From the cell containing the given text, extract its center point as [x, y] coordinate. 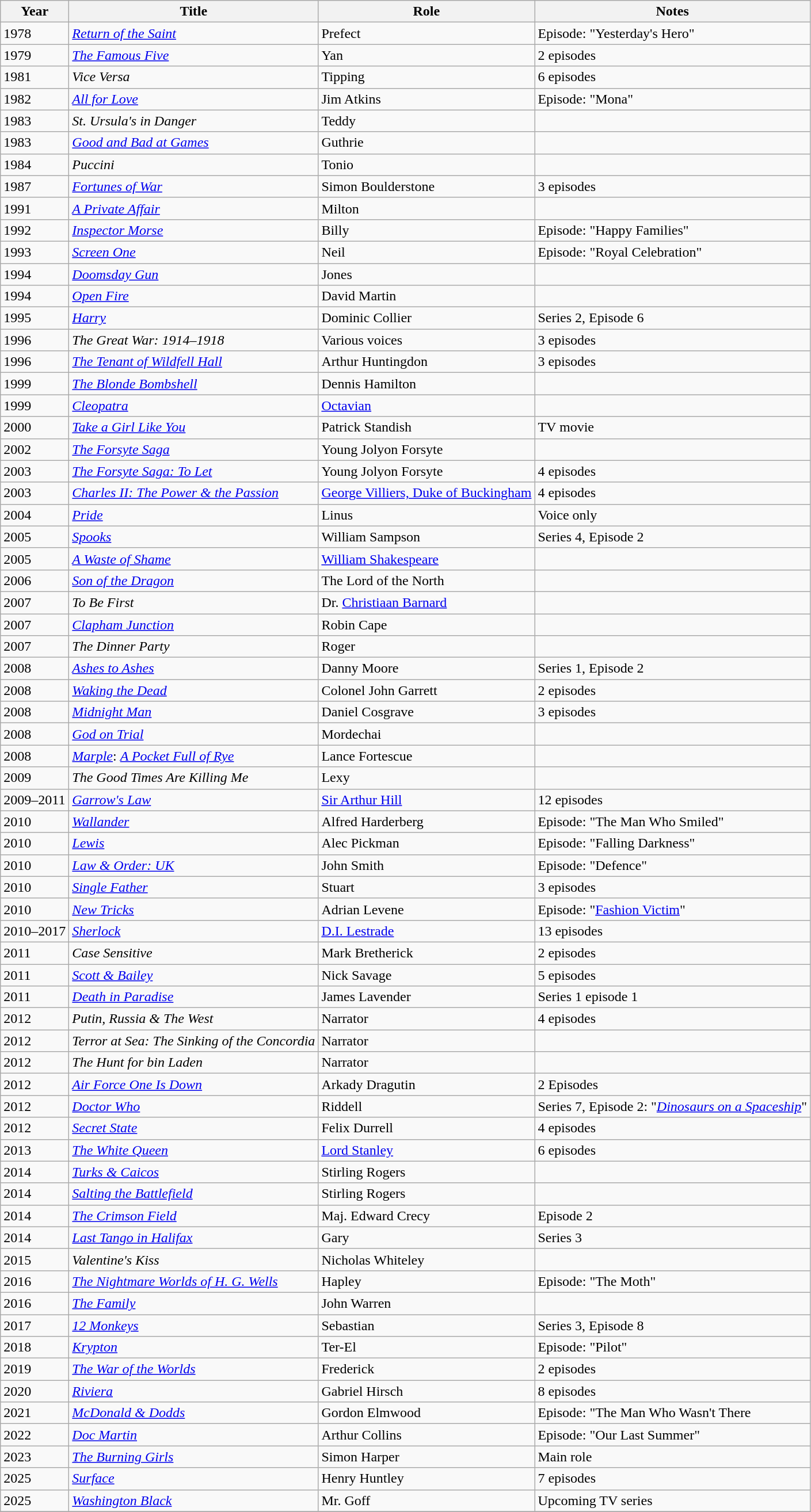
Patrick Standish [427, 427]
Mordechai [427, 734]
2010–2017 [35, 931]
2021 [35, 1413]
Nicholas Whiteley [427, 1259]
Simon Boulderstone [427, 186]
Episode: "Falling Darkness" [672, 843]
George Villiers, Duke of Buckingham [427, 493]
2002 [35, 449]
Dennis Hamilton [427, 384]
Frederick [427, 1369]
St. Ursula's in Danger [193, 121]
Roger [427, 647]
Mr. Goff [427, 1500]
Last Tango in Halifax [193, 1238]
1978 [35, 33]
David Martin [427, 296]
Wallander [193, 822]
Terror at Sea: The Sinking of the Concordia [193, 1041]
Felix Durrell [427, 1128]
Year [35, 12]
2009 [35, 778]
Alec Pickman [427, 843]
Neil [427, 252]
Adrian Levene [427, 909]
The Dinner Party [193, 647]
1993 [35, 252]
Take a Girl Like You [193, 427]
2000 [35, 427]
Episode 2 [672, 1216]
Voice only [672, 515]
Doc Martin [193, 1435]
Ter-El [427, 1347]
Episode: "The Moth" [672, 1281]
2 Episodes [672, 1085]
Episode: "Happy Families" [672, 230]
Billy [427, 230]
2022 [35, 1435]
Octavian [427, 406]
Doctor Who [193, 1106]
Tonio [427, 165]
Law & Order: UK [193, 865]
The Good Times Are Killing Me [193, 778]
Gary [427, 1238]
12 episodes [672, 800]
5 episodes [672, 975]
Good and Bad at Games [193, 143]
1995 [35, 318]
Lewis [193, 843]
Series 4, Episode 2 [672, 537]
Robin Cape [427, 624]
Gabriel Hirsch [427, 1391]
Sebastian [427, 1325]
2018 [35, 1347]
Inspector Morse [193, 230]
1987 [35, 186]
Case Sensitive [193, 953]
Maj. Edward Crecy [427, 1216]
8 episodes [672, 1391]
Daniel Cosgrave [427, 712]
Surface [193, 1479]
God on Trial [193, 734]
Series 3, Episode 8 [672, 1325]
Episode: "Fashion Victim" [672, 909]
Sherlock [193, 931]
Simon Harper [427, 1457]
William Shakespeare [427, 559]
Fortunes of War [193, 186]
Scott & Bailey [193, 975]
Guthrie [427, 143]
Colonel John Garrett [427, 690]
The Family [193, 1303]
Alfred Harderberg [427, 822]
Waking the Dead [193, 690]
Episode: "Pilot" [672, 1347]
Lord Stanley [427, 1150]
Arthur Huntingdon [427, 362]
Hapley [427, 1281]
The Burning Girls [193, 1457]
Riddell [427, 1106]
New Tricks [193, 909]
Episode: "Yesterday's Hero" [672, 33]
Gordon Elmwood [427, 1413]
Stuart [427, 887]
Series 1, Episode 2 [672, 669]
2019 [35, 1369]
Title [193, 12]
2023 [35, 1457]
Cleopatra [193, 406]
Air Force One Is Down [193, 1085]
Washington Black [193, 1500]
Spooks [193, 537]
The White Queen [193, 1150]
Doomsday Gun [193, 274]
Mark Bretherick [427, 953]
The Famous Five [193, 55]
Series 1 episode 1 [672, 997]
2013 [35, 1150]
1982 [35, 99]
Prefect [427, 33]
Main role [672, 1457]
Son of the Dragon [193, 581]
1984 [35, 165]
Turks & Caicos [193, 1172]
Series 3 [672, 1238]
Episode: "Mona" [672, 99]
2006 [35, 581]
Linus [427, 515]
Jones [427, 274]
To Be First [193, 602]
12 Monkeys [193, 1325]
Midnight Man [193, 712]
13 episodes [672, 931]
A Private Affair [193, 208]
TV movie [672, 427]
1981 [35, 77]
2009–2011 [35, 800]
Jim Atkins [427, 99]
Dominic Collier [427, 318]
Pride [193, 515]
John Smith [427, 865]
The Forsyte Saga: To Let [193, 471]
1991 [35, 208]
Tipping [427, 77]
Various voices [427, 340]
2004 [35, 515]
Salting the Battlefield [193, 1194]
Lexy [427, 778]
Valentine's Kiss [193, 1259]
2020 [35, 1391]
Krypton [193, 1347]
Putin, Russia & The West [193, 1019]
Death in Paradise [193, 997]
Series 7, Episode 2: "Dinosaurs on a Spaceship" [672, 1106]
Episode: "Royal Celebration" [672, 252]
Dr. Christiaan Barnard [427, 602]
Role [427, 12]
Clapham Junction [193, 624]
2017 [35, 1325]
Episode: "The Man Who Smiled" [672, 822]
Secret State [193, 1128]
The War of the Worlds [193, 1369]
D.I. Lestrade [427, 931]
The Blonde Bombshell [193, 384]
Puccini [193, 165]
The Hunt for bin Laden [193, 1063]
Arthur Collins [427, 1435]
Return of the Saint [193, 33]
The Crimson Field [193, 1216]
McDonald & Dodds [193, 1413]
1992 [35, 230]
The Forsyte Saga [193, 449]
Series 2, Episode 6 [672, 318]
Riviera [193, 1391]
Upcoming TV series [672, 1500]
The Great War: 1914–1918 [193, 340]
Episode: "Our Last Summer" [672, 1435]
The Tenant of Wildfell Hall [193, 362]
Garrow's Law [193, 800]
Sir Arthur Hill [427, 800]
The Lord of the North [427, 581]
All for Love [193, 99]
Marple: A Pocket Full of Rye [193, 756]
Henry Huntley [427, 1479]
William Sampson [427, 537]
7 episodes [672, 1479]
Nick Savage [427, 975]
Teddy [427, 121]
James Lavender [427, 997]
Screen One [193, 252]
Single Father [193, 887]
Danny Moore [427, 669]
Yan [427, 55]
Episode: "The Man Who Wasn't There [672, 1413]
Milton [427, 208]
Lance Fortescue [427, 756]
2015 [35, 1259]
Notes [672, 12]
A Waste of Shame [193, 559]
Harry [193, 318]
The Nightmare Worlds of H. G. Wells [193, 1281]
Open Fire [193, 296]
Vice Versa [193, 77]
Arkady Dragutin [427, 1085]
Charles II: The Power & the Passion [193, 493]
1979 [35, 55]
Ashes to Ashes [193, 669]
Episode: "Defence" [672, 865]
John Warren [427, 1303]
